Scan for the cell matching the given text and deliver its [X, Y] coordinate at center. 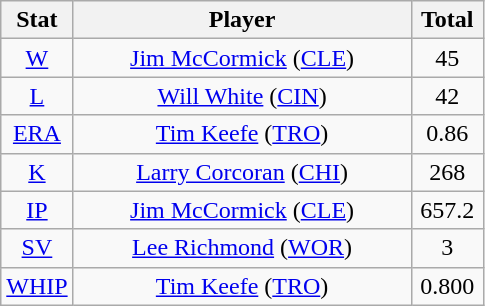
0.86 [447, 134]
WHIP [37, 286]
ERA [37, 134]
Will White (CIN) [242, 96]
K [37, 172]
Total [447, 20]
L [37, 96]
SV [37, 248]
Larry Corcoran (CHI) [242, 172]
45 [447, 58]
3 [447, 248]
W [37, 58]
Lee Richmond (WOR) [242, 248]
268 [447, 172]
Stat [37, 20]
0.800 [447, 286]
42 [447, 96]
Player [242, 20]
IP [37, 210]
657.2 [447, 210]
